Return (x, y) of the center of cell containing provided text 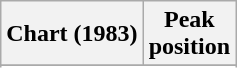
Peakposition (189, 34)
Chart (1983) (72, 34)
